Pinpoint the cell where the given text exists, returning its (X, Y) midpoint coordinate. 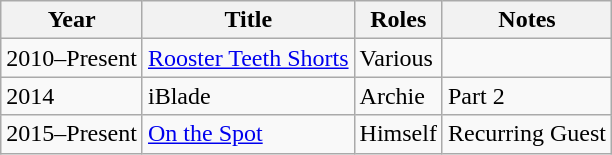
Title (248, 20)
Recurring Guest (526, 134)
Archie (398, 96)
Himself (398, 134)
Rooster Teeth Shorts (248, 58)
Notes (526, 20)
2014 (72, 96)
2010–Present (72, 58)
Part 2 (526, 96)
Roles (398, 20)
Various (398, 58)
2015–Present (72, 134)
On the Spot (248, 134)
iBlade (248, 96)
Year (72, 20)
